Identify which cell holds the provided text, then report its [X, Y] central coordinate. 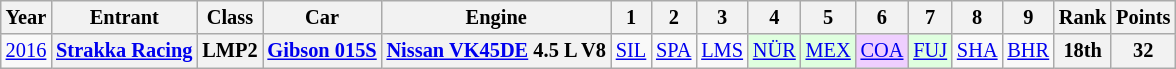
32 [1143, 51]
7 [930, 17]
Rank [1082, 17]
Strakka Racing [124, 51]
FUJ [930, 51]
1 [631, 17]
MEX [828, 51]
Engine [496, 17]
COA [882, 51]
9 [1028, 17]
18th [1082, 51]
Entrant [124, 17]
5 [828, 17]
Gibson 015S [322, 51]
Points [1143, 17]
8 [977, 17]
SHA [977, 51]
BHR [1028, 51]
Nissan VK45DE 4.5 L V8 [496, 51]
Year [26, 17]
Class [230, 17]
2016 [26, 51]
4 [774, 17]
Car [322, 17]
3 [722, 17]
LMS [722, 51]
SIL [631, 51]
NÜR [774, 51]
SPA [674, 51]
2 [674, 17]
LMP2 [230, 51]
6 [882, 17]
